Return (X, Y) of the center of cell containing provided text 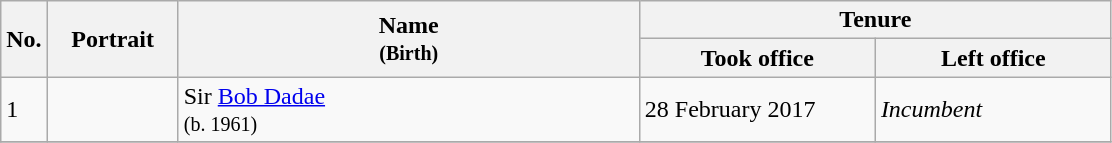
Name(Birth) (408, 39)
Portrait (112, 39)
Tenure (875, 20)
No. (24, 39)
Sir Bob Dadae(b. 1961) (408, 110)
Incumbent (993, 110)
Took office (757, 58)
Left office (993, 58)
28 February 2017 (757, 110)
1 (24, 110)
